Locate the cell with the specified text and output its (x, y) center coordinate. 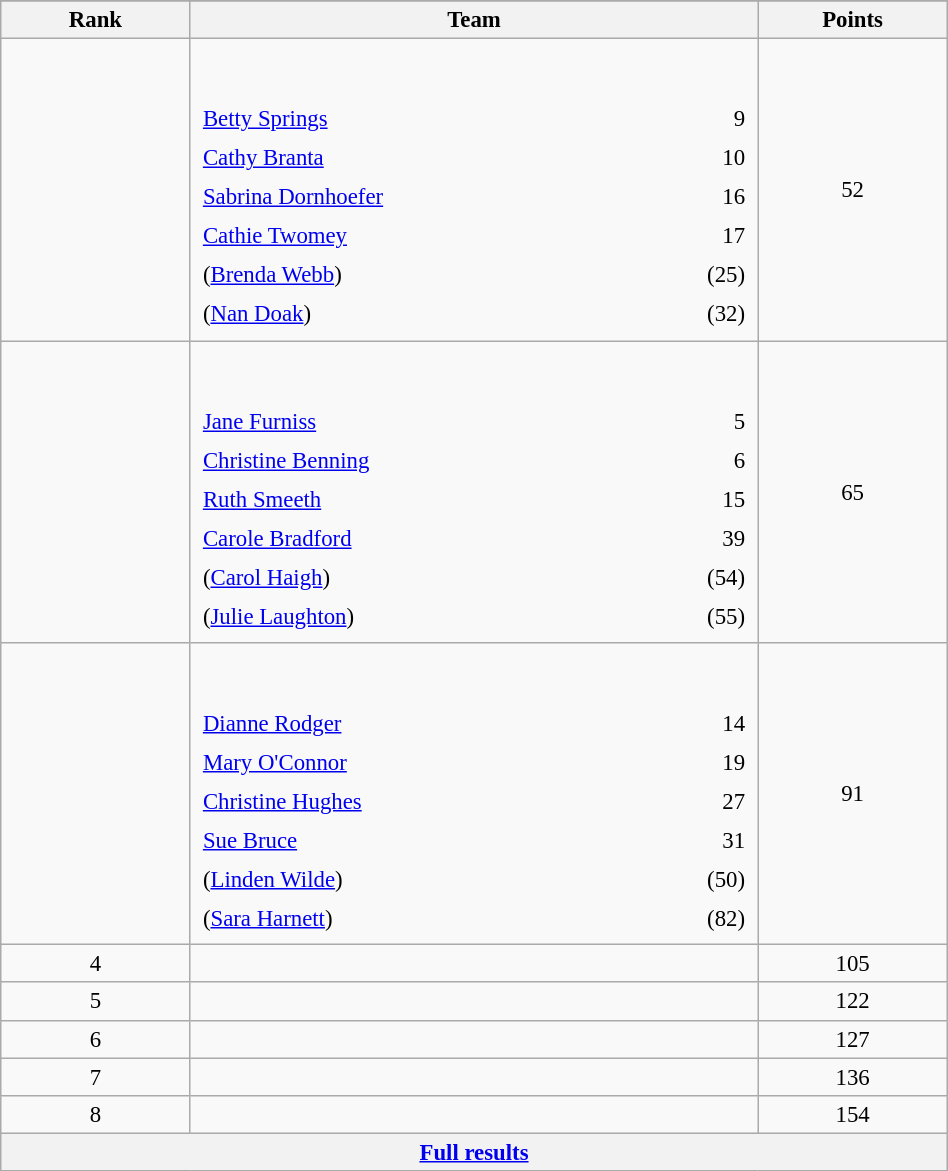
127 (852, 1039)
122 (852, 1002)
Sabrina Dornhoefer (418, 197)
91 (852, 794)
4 (96, 964)
(50) (690, 880)
27 (690, 801)
(Linden Wilde) (412, 880)
136 (852, 1077)
19 (690, 762)
14 (690, 723)
(Carol Haigh) (414, 577)
105 (852, 964)
Team (474, 20)
154 (852, 1114)
(Nan Doak) (418, 314)
Points (852, 20)
52 (852, 190)
Betty Springs (418, 119)
Jane Furniss (414, 421)
(25) (694, 275)
Jane Furniss 5 Christine Benning 6 Ruth Smeeth 15 Carole Bradford 39 (Carol Haigh) (54) (Julie Laughton) (55) (474, 492)
15 (692, 499)
(Sara Harnett) (412, 919)
(54) (692, 577)
Full results (474, 1152)
39 (692, 538)
Christine Benning (414, 460)
10 (694, 158)
Rank (96, 20)
31 (690, 840)
(32) (694, 314)
8 (96, 1114)
9 (694, 119)
Christine Hughes (412, 801)
(Brenda Webb) (418, 275)
Carole Bradford (414, 538)
17 (694, 236)
65 (852, 492)
Dianne Rodger (412, 723)
Cathie Twomey (418, 236)
Dianne Rodger 14 Mary O'Connor 19 Christine Hughes 27 Sue Bruce 31 (Linden Wilde) (50) (Sara Harnett) (82) (474, 794)
Ruth Smeeth (414, 499)
Sue Bruce (412, 840)
(Julie Laughton) (414, 616)
Cathy Branta (418, 158)
Mary O'Connor (412, 762)
Betty Springs 9 Cathy Branta 10 Sabrina Dornhoefer 16 Cathie Twomey 17 (Brenda Webb) (25) (Nan Doak) (32) (474, 190)
16 (694, 197)
(82) (690, 919)
7 (96, 1077)
(55) (692, 616)
